Capture the cell that displays the provided text and extract its [X, Y] central coordinate. 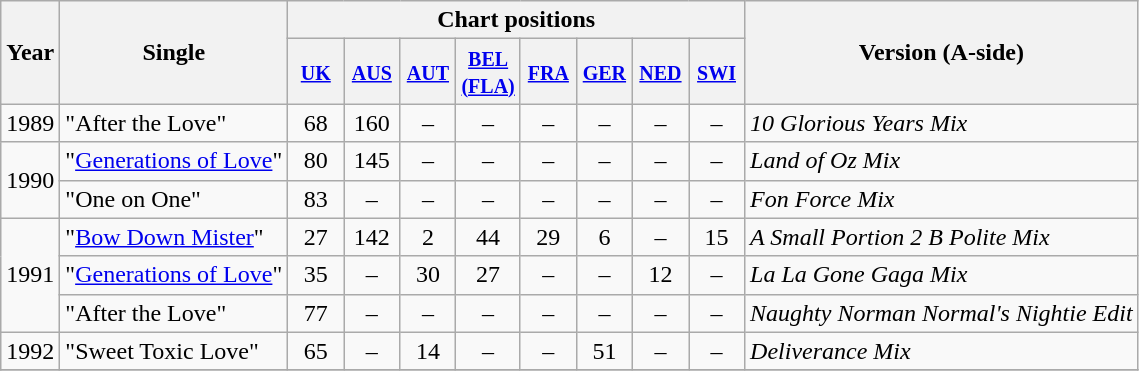
1992 [30, 351]
GER [604, 72]
30 [428, 275]
29 [548, 237]
Year [30, 52]
80 [316, 161]
La La Gone Gaga Mix [942, 275]
AUT [428, 72]
Single [174, 52]
142 [372, 237]
83 [316, 199]
"Sweet Toxic Love" [174, 351]
12 [660, 275]
Fon Force Mix [942, 199]
145 [372, 161]
Naughty Norman Normal's Nightie Edit [942, 313]
1991 [30, 275]
Deliverance Mix [942, 351]
Chart positions [516, 20]
15 [716, 237]
NED [660, 72]
BEL(FLA) [488, 72]
"Bow Down Mister" [174, 237]
1990 [30, 180]
68 [316, 123]
35 [316, 275]
14 [428, 351]
2 [428, 237]
51 [604, 351]
1989 [30, 123]
A Small Portion 2 B Polite Mix [942, 237]
UK [316, 72]
SWI [716, 72]
Version (A-side) [942, 52]
44 [488, 237]
65 [316, 351]
160 [372, 123]
"One on One" [174, 199]
FRA [548, 72]
10 Glorious Years Mix [942, 123]
6 [604, 237]
77 [316, 313]
Land of Oz Mix [942, 161]
AUS [372, 72]
